For the text-containing cell, return its midpoint in [X, Y] coordinate format. 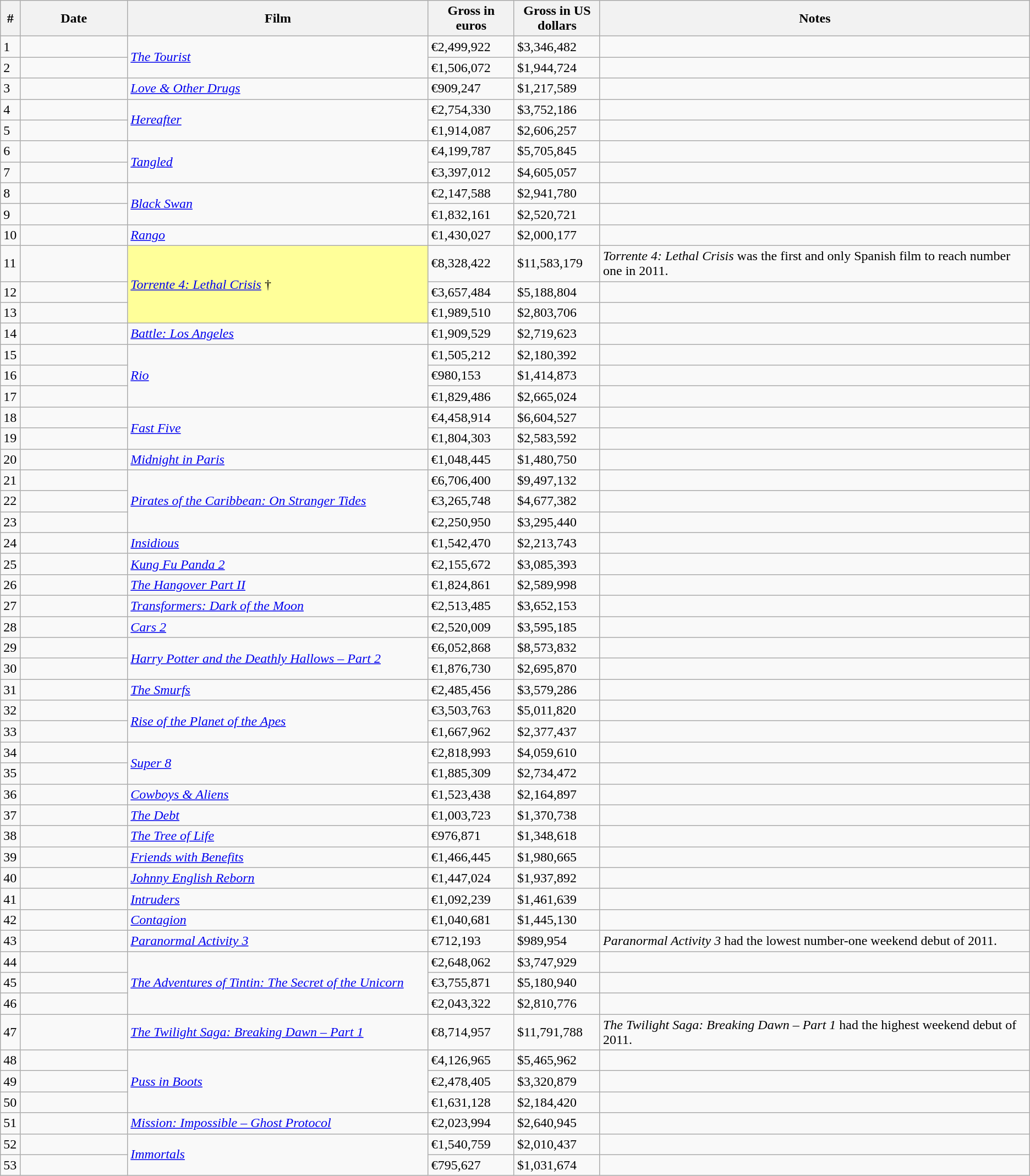
€1,876,730 [471, 669]
Rise of the Planet of the Apes [278, 721]
Gross in euros [471, 19]
Tangled [278, 162]
The Hangover Part II [278, 585]
Torrente 4: Lethal Crisis † [278, 284]
43 [10, 941]
# [10, 19]
€4,199,787 [471, 151]
Cowboys & Aliens [278, 794]
$2,941,780 [557, 193]
Mission: Impossible – Ghost Protocol [278, 1123]
$3,652,153 [557, 606]
€980,153 [471, 376]
31 [10, 690]
€1,832,161 [471, 214]
$3,579,286 [557, 690]
$11,791,788 [557, 1032]
$6,604,527 [557, 417]
15 [10, 355]
Harry Potter and the Deathly Hallows – Part 2 [278, 658]
€2,485,456 [471, 690]
51 [10, 1123]
21 [10, 480]
$2,695,870 [557, 669]
Kung Fu Panda 2 [278, 564]
Cars 2 [278, 627]
$3,295,440 [557, 522]
€2,147,588 [471, 193]
50 [10, 1102]
22 [10, 501]
$3,320,879 [557, 1081]
The Smurfs [278, 690]
The Adventures of Tintin: The Secret of the Unicorn [278, 983]
19 [10, 438]
€2,155,672 [471, 564]
€1,885,309 [471, 773]
4 [10, 109]
$5,465,962 [557, 1060]
€1,667,962 [471, 732]
$5,188,804 [557, 292]
$2,377,437 [557, 732]
€2,520,009 [471, 627]
€1,430,027 [471, 235]
Friends with Benefits [278, 857]
6 [10, 151]
30 [10, 669]
$1,445,130 [557, 920]
€8,714,957 [471, 1032]
€2,250,950 [471, 522]
25 [10, 564]
2 [10, 68]
37 [10, 815]
€976,871 [471, 836]
27 [10, 606]
32 [10, 711]
$2,583,592 [557, 438]
$989,954 [557, 941]
$4,605,057 [557, 172]
42 [10, 920]
39 [10, 857]
18 [10, 417]
38 [10, 836]
Contagion [278, 920]
The Twilight Saga: Breaking Dawn – Part 1 [278, 1032]
36 [10, 794]
$2,180,392 [557, 355]
Intruders [278, 899]
€4,126,965 [471, 1060]
$2,803,706 [557, 313]
10 [10, 235]
$1,461,639 [557, 899]
Rango [278, 235]
53 [10, 1165]
$2,734,472 [557, 773]
€1,048,445 [471, 459]
17 [10, 397]
$3,595,185 [557, 627]
$2,010,437 [557, 1144]
Pirates of the Caribbean: On Stranger Tides [278, 501]
Gross in US dollars [557, 19]
$11,583,179 [557, 263]
3 [10, 89]
$1,480,750 [557, 459]
7 [10, 172]
14 [10, 334]
$2,184,420 [557, 1102]
11 [10, 263]
Black Swan [278, 204]
$1,944,724 [557, 68]
28 [10, 627]
€8,328,422 [471, 263]
$1,937,892 [557, 878]
€1,523,438 [471, 794]
€3,265,748 [471, 501]
The Twilight Saga: Breaking Dawn – Part 1 had the highest weekend debut of 2011. [814, 1032]
€1,631,128 [471, 1102]
47 [10, 1032]
€1,466,445 [471, 857]
€2,499,922 [471, 47]
5 [10, 130]
Film [278, 19]
€1,092,239 [471, 899]
29 [10, 648]
$2,000,177 [557, 235]
$1,414,873 [557, 376]
€3,657,484 [471, 292]
$2,213,743 [557, 543]
$1,031,674 [557, 1165]
Date [74, 19]
€1,989,510 [471, 313]
$2,665,024 [557, 397]
$3,752,186 [557, 109]
$3,747,929 [557, 962]
€1,040,681 [471, 920]
26 [10, 585]
$3,346,482 [557, 47]
20 [10, 459]
€2,023,994 [471, 1123]
Paranormal Activity 3 [278, 941]
$4,059,610 [557, 752]
46 [10, 1004]
23 [10, 522]
24 [10, 543]
€909,247 [471, 89]
Transformers: Dark of the Moon [278, 606]
$4,677,382 [557, 501]
€3,503,763 [471, 711]
€795,627 [471, 1165]
$2,810,776 [557, 1004]
Notes [814, 19]
Battle: Los Angeles [278, 334]
Love & Other Drugs [278, 89]
$2,606,257 [557, 130]
$1,980,665 [557, 857]
€1,542,470 [471, 543]
€2,043,322 [471, 1004]
44 [10, 962]
$2,719,623 [557, 334]
The Tree of Life [278, 836]
Hereafter [278, 120]
Johnny English Reborn [278, 878]
€6,706,400 [471, 480]
$9,497,132 [557, 480]
€2,478,405 [471, 1081]
€1,505,212 [471, 355]
€1,447,024 [471, 878]
Fast Five [278, 428]
9 [10, 214]
Torrente 4: Lethal Crisis was the first and only Spanish film to reach number one in 2011. [814, 263]
52 [10, 1144]
€1,829,486 [471, 397]
$5,011,820 [557, 711]
€3,397,012 [471, 172]
€6,052,868 [471, 648]
€2,513,485 [471, 606]
$2,640,945 [557, 1123]
€1,909,529 [471, 334]
48 [10, 1060]
$2,520,721 [557, 214]
Midnight in Paris [278, 459]
€1,540,759 [471, 1144]
$2,164,897 [557, 794]
€2,648,062 [471, 962]
The Tourist [278, 57]
€4,458,914 [471, 417]
€2,818,993 [471, 752]
Paranormal Activity 3 had the lowest number-one weekend debut of 2011. [814, 941]
8 [10, 193]
$1,348,618 [557, 836]
$5,180,940 [557, 983]
Insidious [278, 543]
16 [10, 376]
12 [10, 292]
45 [10, 983]
34 [10, 752]
13 [10, 313]
€712,193 [471, 941]
€1,506,072 [471, 68]
Super 8 [278, 763]
$3,085,393 [557, 564]
Puss in Boots [278, 1081]
$5,705,845 [557, 151]
€1,914,087 [471, 130]
€1,003,723 [471, 815]
€1,804,303 [471, 438]
$1,217,589 [557, 89]
33 [10, 732]
$2,589,998 [557, 585]
Rio [278, 376]
41 [10, 899]
€1,824,861 [471, 585]
The Debt [278, 815]
1 [10, 47]
$1,370,738 [557, 815]
$8,573,832 [557, 648]
Immortals [278, 1155]
40 [10, 878]
€3,755,871 [471, 983]
€2,754,330 [471, 109]
35 [10, 773]
49 [10, 1081]
